Scan for the cell matching the given text and deliver its [X, Y] coordinate at center. 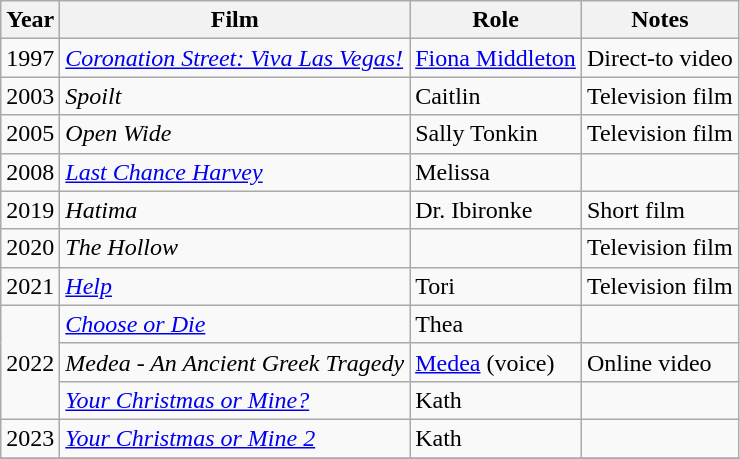
Tori [496, 286]
Help [235, 286]
2023 [30, 438]
Fiona Middleton [496, 58]
Dr. Ibironke [496, 210]
Your Christmas or Mine? [235, 400]
1997 [30, 58]
Open Wide [235, 134]
Medea - An Ancient Greek Tragedy [235, 362]
2005 [30, 134]
Melissa [496, 172]
Year [30, 20]
Caitlin [496, 96]
The Hollow [235, 248]
Notes [660, 20]
Last Chance Harvey [235, 172]
2022 [30, 362]
Sally Tonkin [496, 134]
Choose or Die [235, 324]
Short film [660, 210]
Online video [660, 362]
Spoilt [235, 96]
Hatima [235, 210]
Role [496, 20]
Your Christmas or Mine 2 [235, 438]
Medea (voice) [496, 362]
2003 [30, 96]
Thea [496, 324]
Film [235, 20]
Direct-to video [660, 58]
2008 [30, 172]
Coronation Street: Viva Las Vegas! [235, 58]
2021 [30, 286]
2020 [30, 248]
2019 [30, 210]
